Output the (x, y) coordinate of the center of the cell containing the given text.  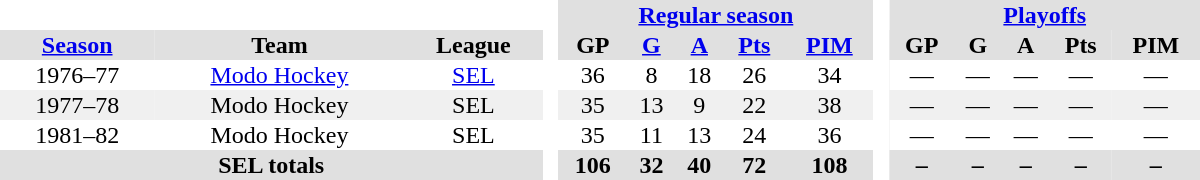
72 (754, 165)
26 (754, 75)
32 (651, 165)
Team (279, 45)
1977–78 (77, 105)
9 (699, 105)
Regular season (716, 15)
108 (829, 165)
Playoffs (1044, 15)
11 (651, 135)
Season (77, 45)
40 (699, 165)
8 (651, 75)
22 (754, 105)
1981–82 (77, 135)
18 (699, 75)
38 (829, 105)
24 (754, 135)
34 (829, 75)
SEL totals (271, 165)
106 (592, 165)
1976–77 (77, 75)
League (473, 45)
